Pinpoint the cell where the given text exists, returning its [x, y] midpoint coordinate. 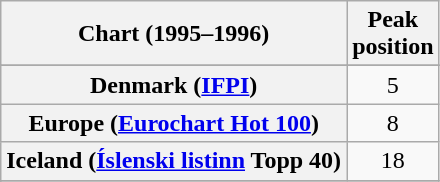
Chart (1995–1996) [174, 34]
Peakposition [393, 34]
5 [393, 85]
Europe (Eurochart Hot 100) [174, 123]
Denmark (IFPI) [174, 85]
Iceland (Íslenski listinn Topp 40) [174, 161]
8 [393, 123]
18 [393, 161]
